Detect which cell encompasses the target text, then output its (X, Y) center coordinate. 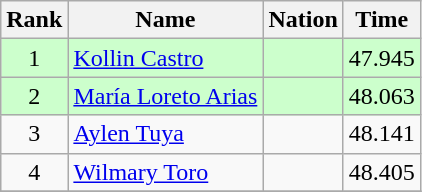
Nation (303, 20)
47.945 (382, 58)
48.141 (382, 134)
Kollin Castro (166, 58)
2 (34, 96)
4 (34, 172)
3 (34, 134)
María Loreto Arias (166, 96)
Time (382, 20)
48.405 (382, 172)
1 (34, 58)
48.063 (382, 96)
Aylen Tuya (166, 134)
Wilmary Toro (166, 172)
Name (166, 20)
Rank (34, 20)
